Return (x, y) of the center of cell containing provided text 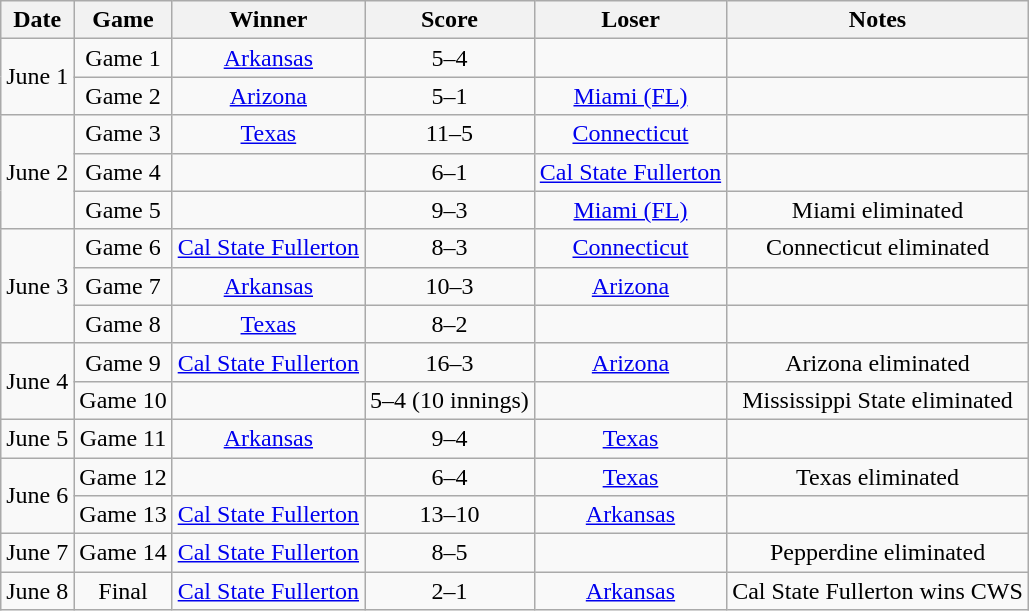
Game 2 (123, 96)
Game 8 (123, 324)
Loser (630, 20)
June 8 (38, 591)
Arizona eliminated (878, 362)
Score (450, 20)
2–1 (450, 591)
9–4 (450, 438)
Pepperdine eliminated (878, 553)
8–2 (450, 324)
Game 14 (123, 553)
5–4 (10 innings) (450, 400)
June 4 (38, 381)
5–4 (450, 58)
Game 6 (123, 248)
6–4 (450, 477)
Miami eliminated (878, 210)
13–10 (450, 515)
6–1 (450, 172)
10–3 (450, 286)
June 1 (38, 77)
8–3 (450, 248)
Cal State Fullerton wins CWS (878, 591)
June 2 (38, 172)
June 5 (38, 438)
Mississippi State eliminated (878, 400)
Game 12 (123, 477)
Game (123, 20)
Game 9 (123, 362)
Game 11 (123, 438)
Winner (268, 20)
Game 7 (123, 286)
9–3 (450, 210)
Game 1 (123, 58)
June 3 (38, 286)
June 7 (38, 553)
11–5 (450, 134)
Final (123, 591)
Texas eliminated (878, 477)
Notes (878, 20)
June 6 (38, 496)
5–1 (450, 96)
Connecticut eliminated (878, 248)
Game 5 (123, 210)
8–5 (450, 553)
16–3 (450, 362)
Game 13 (123, 515)
Game 10 (123, 400)
Game 4 (123, 172)
Game 3 (123, 134)
Date (38, 20)
